Provide the [X, Y] coordinate of the cell's center where the given text is located.  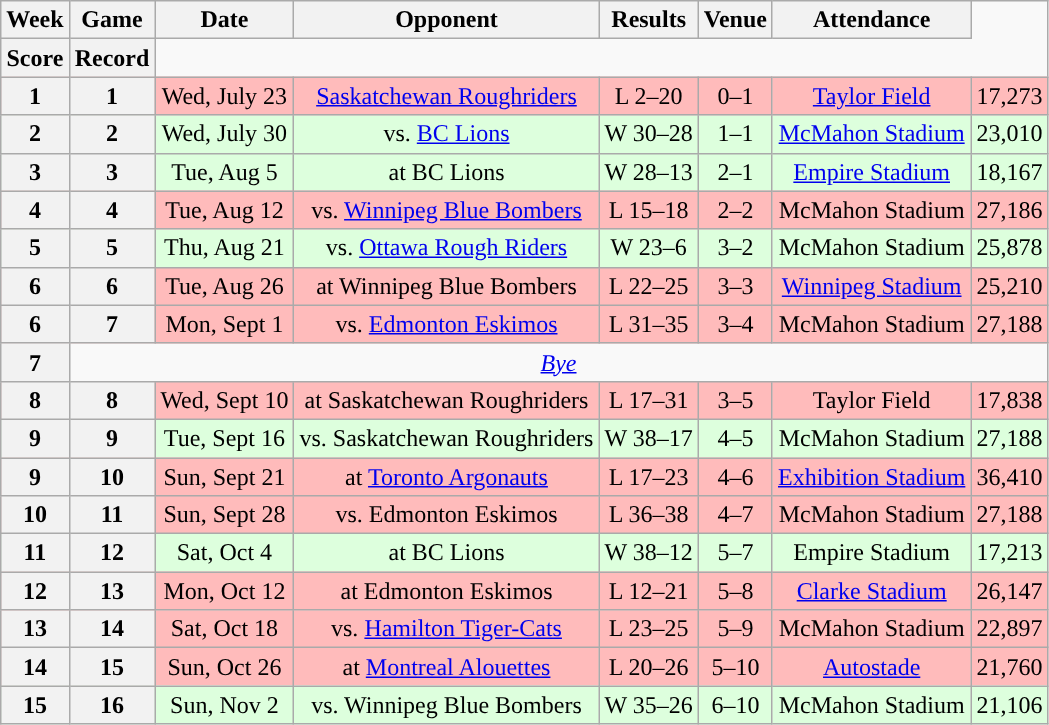
26,147 [1010, 591]
at Montreal Alouettes [446, 667]
2–2 [735, 210]
5–10 [735, 667]
vs. Hamilton Tiger-Cats [446, 629]
at Toronto Argonauts [446, 477]
at Edmonton Eskimos [446, 591]
Bye [558, 362]
Mon, Sept 1 [224, 324]
at Winnipeg Blue Bombers [446, 286]
L 20–26 [648, 667]
Autostade [871, 667]
21,106 [1010, 705]
W 38–12 [648, 553]
Mon, Oct 12 [224, 591]
16 [112, 705]
Sat, Oct 18 [224, 629]
Saskatchewan Roughriders [446, 96]
Tue, Aug 5 [224, 172]
6–10 [735, 705]
5–9 [735, 629]
2–1 [735, 172]
Winnipeg Stadium [871, 286]
5–7 [735, 553]
Date [224, 20]
3–4 [735, 324]
L 36–38 [648, 515]
W 28–13 [648, 172]
18,167 [1010, 172]
L 31–35 [648, 324]
vs. BC Lions [446, 134]
Results [648, 20]
W 35–26 [648, 705]
Attendance [871, 20]
Tue, Sept 16 [224, 438]
Thu, Aug 21 [224, 248]
23,010 [1010, 134]
Tue, Aug 12 [224, 210]
L 15–18 [648, 210]
Score [35, 58]
Clarke Stadium [871, 591]
Wed, Sept 10 [224, 400]
Tue, Aug 26 [224, 286]
3–2 [735, 248]
17,273 [1010, 96]
27,186 [1010, 210]
Venue [735, 20]
4–6 [735, 477]
Opponent [446, 20]
5–8 [735, 591]
L 17–31 [648, 400]
36,410 [1010, 477]
3–3 [735, 286]
L 12–21 [648, 591]
17,838 [1010, 400]
Exhibition Stadium [871, 477]
L 2–20 [648, 96]
25,210 [1010, 286]
Sun, Nov 2 [224, 705]
Week [35, 20]
at Saskatchewan Roughriders [446, 400]
4–5 [735, 438]
L 23–25 [648, 629]
vs. Saskatchewan Roughriders [446, 438]
Sun, Oct 26 [224, 667]
Record [112, 58]
W 23–6 [648, 248]
1–1 [735, 134]
Sun, Sept 28 [224, 515]
0–1 [735, 96]
L 22–25 [648, 286]
Wed, July 30 [224, 134]
L 17–23 [648, 477]
4–7 [735, 515]
3–5 [735, 400]
Sun, Sept 21 [224, 477]
W 38–17 [648, 438]
Sat, Oct 4 [224, 553]
21,760 [1010, 667]
Game [112, 20]
W 30–28 [648, 134]
vs. Ottawa Rough Riders [446, 248]
17,213 [1010, 553]
Wed, July 23 [224, 96]
25,878 [1010, 248]
22,897 [1010, 629]
